Search for the cell housing the specified text and yield its (X, Y) center coordinate. 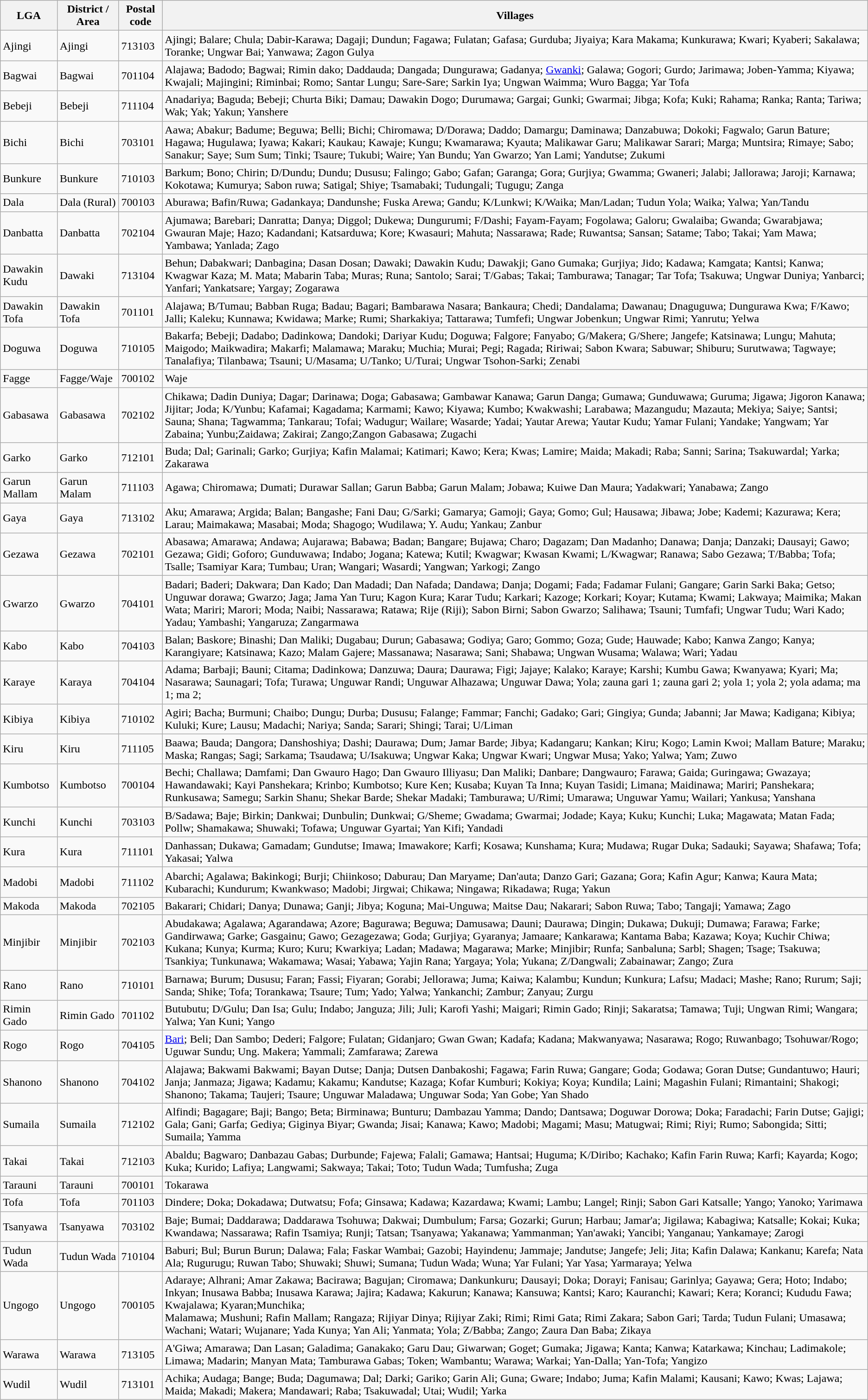
711102 (140, 882)
Bakarari; Chidari; Danya; Dunawa; Ganji; Jibya; Koguna; Mai-Unguwa; Maitse Dau; Nakarari; Sabon Ruwa; Tabo; Tangaji; Yamawa; Zago (515, 906)
Aburawa; Bafin/Ruwa; Gadankaya; Dandunshe; Fuska Arewa; Gandu; K/Lunkwi; K/Waika; Man/Ladan; Tudun Yola; Waika; Yalwa; Yan/Tandu (515, 203)
702103 (140, 942)
701101 (140, 312)
713102 (140, 518)
702104 (140, 233)
713105 (140, 1355)
704102 (140, 1082)
Agawa; Chiromawa; Dumati; Durawar Sallan; Garun Babba; Garun Malam; Jobawa; Kuiwe Dan Maura; Yadakwari; Yanabawa; Zango (515, 488)
711101 (140, 852)
710101 (140, 985)
710105 (140, 348)
702105 (140, 906)
700103 (140, 203)
710102 (140, 719)
Karaya (88, 682)
Villages (515, 16)
LGA (29, 16)
Fagge/Waje (88, 378)
700104 (140, 785)
Garun Mallam (29, 488)
Dala (Rural) (88, 203)
Karaye (29, 682)
710104 (140, 1256)
Dala (29, 203)
712103 (140, 1161)
702102 (140, 415)
712102 (140, 1125)
704104 (140, 682)
Garun Malam (88, 488)
703102 (140, 1227)
701104 (140, 76)
704103 (140, 646)
710103 (140, 179)
700102 (140, 378)
703103 (140, 821)
District / Area (88, 16)
Tokarawa (515, 1185)
701103 (140, 1203)
700101 (140, 1185)
703101 (140, 142)
711103 (140, 488)
704101 (140, 604)
704105 (140, 1046)
Dawakin Kudu (29, 275)
713104 (140, 275)
702101 (140, 554)
713103 (140, 45)
713101 (140, 1384)
Waje (515, 378)
Postal code (140, 16)
Dindere; Doka; Dokadawa; Dutwatsu; Fofa; Ginsawa; Kadawa; Kazardawa; Kwami; Lambu; Langel; Rinji; Sabon Gari Katsalle; Yango; Yanoko; Yarimawa (515, 1203)
700105 (140, 1305)
712101 (140, 458)
711104 (140, 106)
701102 (140, 1015)
711105 (140, 749)
Fagge (29, 378)
Dawaki (88, 275)
